Capture the cell that displays the provided text and extract its (X, Y) central coordinate. 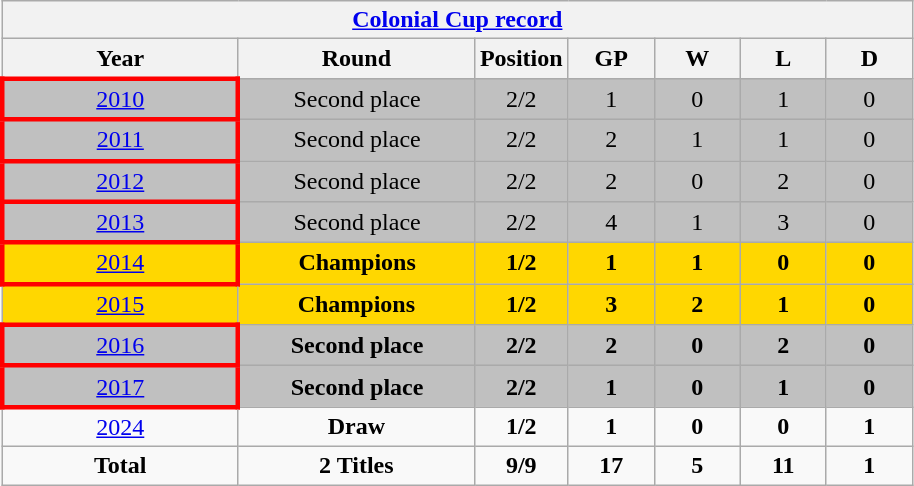
9/9 (521, 465)
2016 (120, 346)
Position (521, 59)
W (697, 59)
11 (783, 465)
4 (611, 222)
2010 (120, 98)
17 (611, 465)
2017 (120, 386)
L (783, 59)
Total (120, 465)
Colonial Cup record (457, 20)
2012 (120, 180)
2015 (120, 304)
Round (356, 59)
2024 (120, 427)
2011 (120, 140)
5 (697, 465)
Draw (356, 427)
Year (120, 59)
2 Titles (356, 465)
2014 (120, 264)
GP (611, 59)
D (869, 59)
2013 (120, 222)
